Return the [X, Y] coordinate for the center point of the cell that contains the specified text.  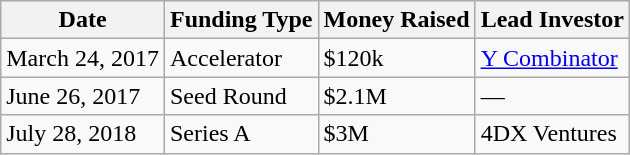
Accelerator [241, 58]
$3M [396, 134]
$2.1M [396, 96]
Y Combinator [552, 58]
$120k [396, 58]
Seed Round [241, 96]
June 26, 2017 [83, 96]
Series A [241, 134]
— [552, 96]
4DX Ventures [552, 134]
Money Raised [396, 20]
July 28, 2018 [83, 134]
Date [83, 20]
Funding Type [241, 20]
Lead Investor [552, 20]
March 24, 2017 [83, 58]
